Search for the cell housing the specified text and yield its (X, Y) center coordinate. 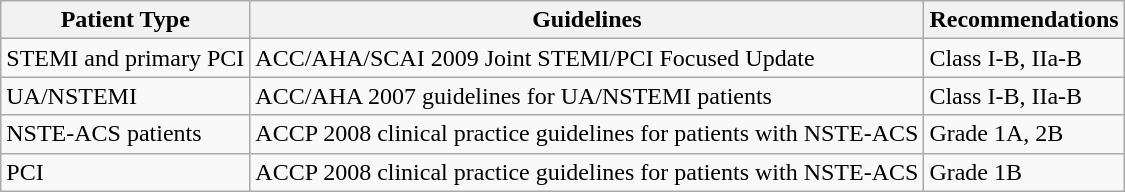
UA/NSTEMI (126, 96)
STEMI and primary PCI (126, 58)
ACC/AHA 2007 guidelines for UA/NSTEMI patients (587, 96)
Patient Type (126, 20)
Recommendations (1024, 20)
ACC/AHA/SCAI 2009 Joint STEMI/PCI Focused Update (587, 58)
PCI (126, 172)
Guidelines (587, 20)
NSTE-ACS patients (126, 134)
Grade 1B (1024, 172)
Grade 1A, 2B (1024, 134)
